Identify which cell holds the provided text, then report its (X, Y) central coordinate. 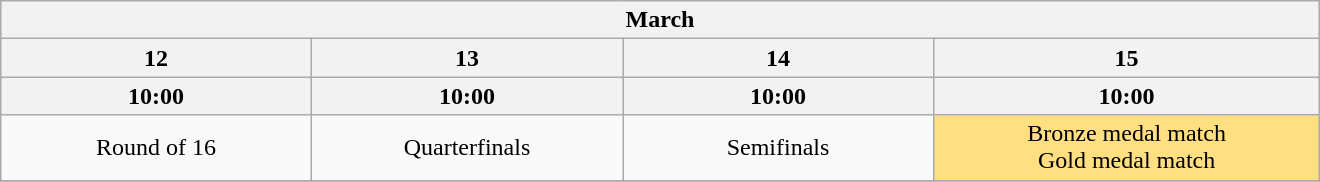
Quarterfinals (466, 148)
Semifinals (778, 148)
14 (778, 58)
12 (156, 58)
March (660, 20)
15 (1127, 58)
13 (466, 58)
Bronze medal matchGold medal match (1127, 148)
Round of 16 (156, 148)
